Return (x, y) of the center of cell containing provided text 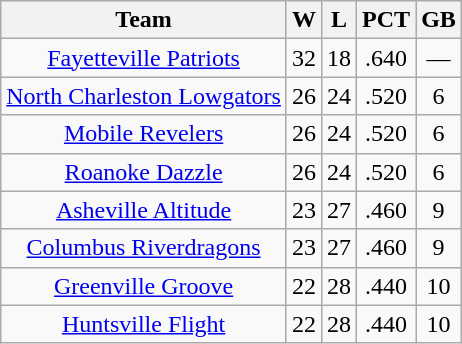
Greenville Groove (144, 286)
L (338, 20)
— (439, 58)
Roanoke Dazzle (144, 172)
32 (304, 58)
Team (144, 20)
Fayetteville Patriots (144, 58)
GB (439, 20)
PCT (386, 20)
Columbus Riverdragons (144, 248)
North Charleston Lowgators (144, 96)
Huntsville Flight (144, 324)
W (304, 20)
18 (338, 58)
Mobile Revelers (144, 134)
.640 (386, 58)
Asheville Altitude (144, 210)
